Find where the given text appears and provide that cell's center as (X, Y) coordinate. 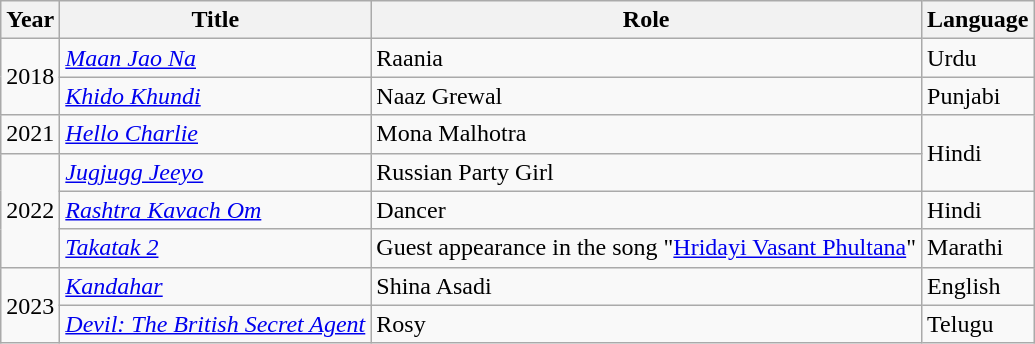
Maan Jao Na (216, 58)
Raania (646, 58)
2021 (30, 134)
Jugjugg Jeeyo (216, 172)
2018 (30, 77)
Khido Khundi (216, 96)
Urdu (978, 58)
Dancer (646, 210)
Title (216, 20)
2022 (30, 210)
Russian Party Girl (646, 172)
Guest appearance in the song "Hridayi Vasant Phultana" (646, 248)
Shina Asadi (646, 286)
Role (646, 20)
Devil: The British Secret Agent (216, 324)
Mona Malhotra (646, 134)
Naaz Grewal (646, 96)
Rashtra Kavach Om (216, 210)
Telugu (978, 324)
Kandahar (216, 286)
Rosy (646, 324)
Takatak 2 (216, 248)
English (978, 286)
Marathi (978, 248)
Hello Charlie (216, 134)
Punjabi (978, 96)
Language (978, 20)
2023 (30, 305)
Year (30, 20)
